Pinpoint the cell where the given text exists, returning its [x, y] midpoint coordinate. 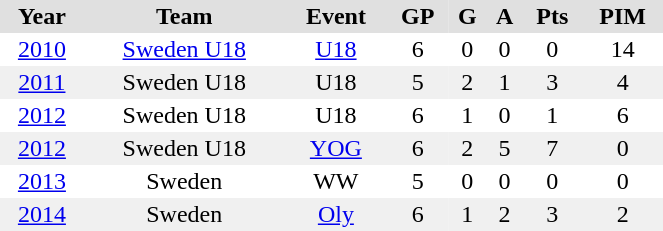
Pts [552, 16]
Team [184, 16]
YOG [336, 148]
2013 [42, 182]
2010 [42, 50]
Year [42, 16]
G [467, 16]
Oly [336, 214]
A [504, 16]
2014 [42, 214]
7 [552, 148]
2011 [42, 82]
WW [336, 182]
GP [418, 16]
Event [336, 16]
